Return the (x, y) coordinate for the center point of the cell that contains the specified text.  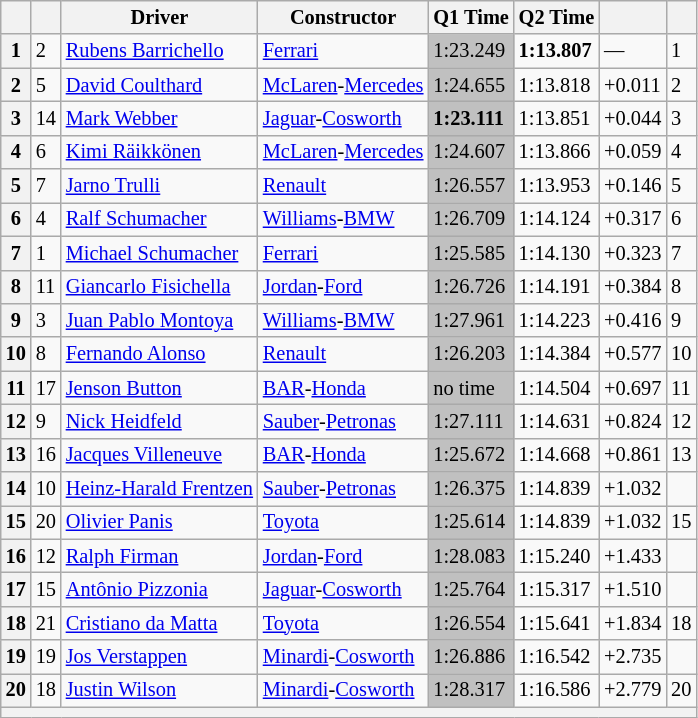
+0.044 (632, 118)
21 (46, 623)
1:14.668 (556, 455)
+2.735 (632, 657)
1:15.641 (556, 623)
David Coulthard (160, 85)
1:27.111 (470, 421)
1:14.130 (556, 253)
1:13.866 (556, 152)
Rubens Barrichello (160, 51)
Jenson Button (160, 388)
1:26.886 (470, 657)
Mark Webber (160, 118)
1:25.614 (470, 522)
Jarno Trulli (160, 186)
+0.824 (632, 421)
1:14.191 (556, 287)
Olivier Panis (160, 522)
+1.834 (632, 623)
Q1 Time (470, 17)
Jos Verstappen (160, 657)
1:27.961 (470, 320)
1:26.726 (470, 287)
+0.697 (632, 388)
1:14.223 (556, 320)
+0.416 (632, 320)
+0.384 (632, 287)
1:26.554 (470, 623)
1:14.504 (556, 388)
Ralf Schumacher (160, 219)
Q2 Time (556, 17)
1:24.607 (470, 152)
1:13.851 (556, 118)
Antônio Pizzonia (160, 589)
1:25.764 (470, 589)
1:13.818 (556, 85)
+0.323 (632, 253)
1:14.384 (556, 354)
1:25.585 (470, 253)
no time (470, 388)
1:15.317 (556, 589)
Cristiano da Matta (160, 623)
Michael Schumacher (160, 253)
1:13.807 (556, 51)
1:16.586 (556, 690)
+0.059 (632, 152)
1:23.249 (470, 51)
Fernando Alonso (160, 354)
+0.146 (632, 186)
1:26.709 (470, 219)
1:28.317 (470, 690)
— (632, 51)
1:14.631 (556, 421)
Constructor (343, 17)
1:25.672 (470, 455)
Juan Pablo Montoya (160, 320)
Nick Heidfeld (160, 421)
1:23.111 (470, 118)
1:13.953 (556, 186)
Heinz-Harald Frentzen (160, 489)
Jacques Villeneuve (160, 455)
+0.861 (632, 455)
Giancarlo Fisichella (160, 287)
Justin Wilson (160, 690)
Kimi Räikkönen (160, 152)
+1.510 (632, 589)
1:26.557 (470, 186)
1:26.375 (470, 489)
1:26.203 (470, 354)
1:15.240 (556, 556)
+2.779 (632, 690)
1:24.655 (470, 85)
1:14.124 (556, 219)
Driver (160, 17)
+0.577 (632, 354)
+0.317 (632, 219)
1:28.083 (470, 556)
Ralph Firman (160, 556)
1:16.542 (556, 657)
+0.011 (632, 85)
+1.433 (632, 556)
